Search for the cell housing the specified text and yield its (X, Y) center coordinate. 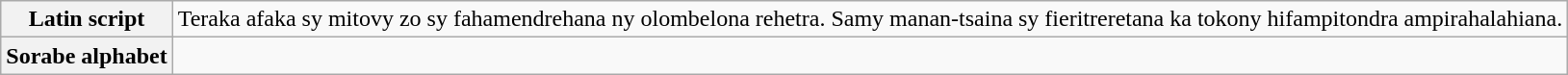
Latin script (87, 19)
Sorabe alphabet (87, 56)
Teraka afaka sy mitovy zo sy fahamendrehana ny olombelona rehetra. Samy manan-tsaina sy fieritreretana ka tokony hifampitondra ampirahalahiana. (870, 19)
